Return the (x, y) coordinate for the center point of the cell that contains the specified text.  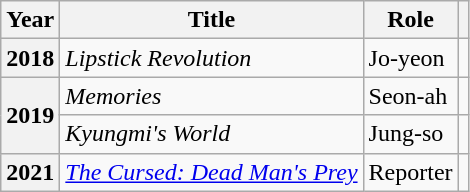
2019 (30, 115)
Memories (212, 96)
Kyungmi's World (212, 134)
Role (410, 20)
The Cursed: Dead Man's Prey (212, 172)
Seon-ah (410, 96)
Jo-yeon (410, 58)
2021 (30, 172)
Jung-so (410, 134)
Lipstick Revolution (212, 58)
Title (212, 20)
Year (30, 20)
2018 (30, 58)
Reporter (410, 172)
